Locate the cell with the specified text and output its [X, Y] center coordinate. 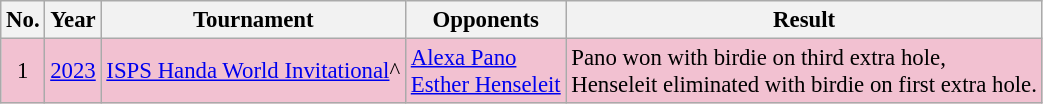
ISPS Handa World Invitational^ [253, 72]
Result [804, 20]
Year [73, 20]
No. [23, 20]
Opponents [486, 20]
Alexa Pano Esther Henseleit [486, 72]
2023 [73, 72]
1 [23, 72]
Pano won with birdie on third extra hole, Henseleit eliminated with birdie on first extra hole. [804, 72]
Tournament [253, 20]
